Find where the given text appears and provide that cell's center as [X, Y] coordinate. 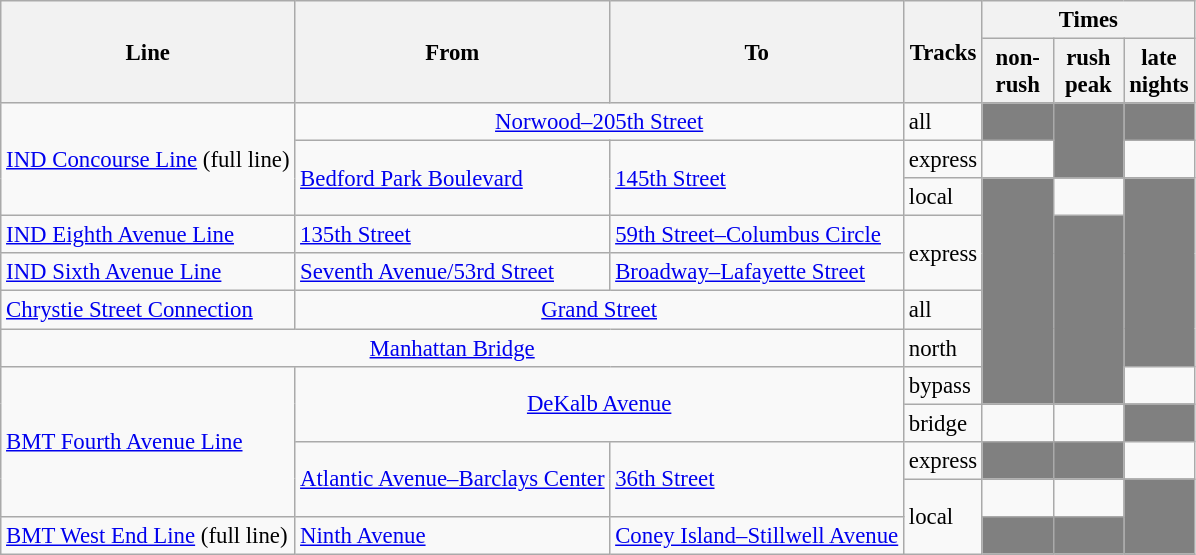
IND Concourse Line (full line) [148, 160]
Grand Street [600, 310]
bridge [944, 423]
From [452, 52]
36th Street [757, 478]
IND Sixth Avenue Line [148, 273]
DeKalb Avenue [600, 404]
Bedford Park Boulevard [452, 178]
145th Street [757, 178]
135th Street [452, 235]
non-rush [1018, 72]
BMT West End Line (full line) [148, 536]
bypass [944, 385]
rushpeak [1088, 72]
Chrystie Street Connection [148, 310]
59th Street–Columbus Circle [757, 235]
Broadway–Lafayette Street [757, 273]
latenights [1160, 72]
Atlantic Avenue–Barclays Center [452, 478]
Times [1088, 20]
north [944, 348]
Line [148, 52]
Ninth Avenue [452, 536]
To [757, 52]
Manhattan Bridge [452, 348]
Coney Island–Stillwell Avenue [757, 536]
Norwood–205th Street [600, 122]
Seventh Avenue/53rd Street [452, 273]
BMT Fourth Avenue Line [148, 441]
IND Eighth Avenue Line [148, 235]
Tracks [944, 52]
